Scan for the cell matching the given text and deliver its [X, Y] coordinate at center. 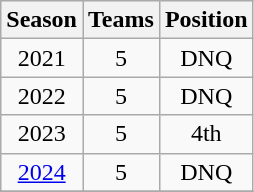
Teams [120, 20]
4th [206, 134]
2023 [42, 134]
Season [42, 20]
2022 [42, 96]
Position [206, 20]
2021 [42, 58]
2024 [42, 172]
